Search for the cell housing the specified text and yield its [x, y] center coordinate. 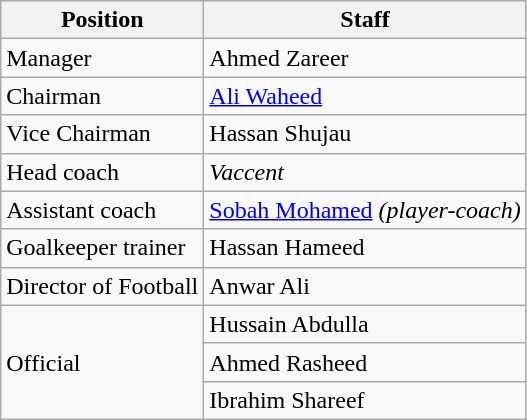
Position [102, 20]
Hassan Shujau [365, 134]
Goalkeeper trainer [102, 248]
Director of Football [102, 286]
Head coach [102, 172]
Official [102, 362]
Ali Waheed [365, 96]
Anwar Ali [365, 286]
Hussain Abdulla [365, 324]
Vaccent [365, 172]
Ibrahim Shareef [365, 400]
Ahmed Rasheed [365, 362]
Vice Chairman [102, 134]
Staff [365, 20]
Ahmed Zareer [365, 58]
Hassan Hameed [365, 248]
Manager [102, 58]
Sobah Mohamed (player-coach) [365, 210]
Chairman [102, 96]
Assistant coach [102, 210]
